Determine the [x, y] coordinate at the center of the cell enclosing the given text.  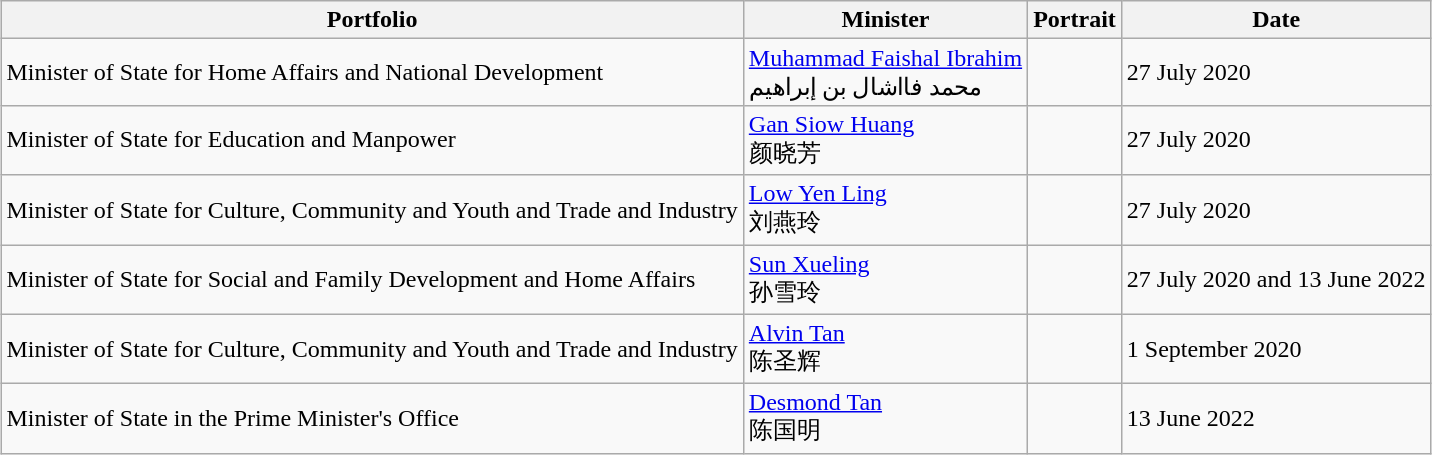
Portrait [1075, 20]
1 September 2020 [1276, 349]
Desmond Tan 陈国明 [885, 419]
Minister of State for Home Affairs and National Development [372, 72]
Minister of State in the Prime Minister's Office [372, 419]
Minister of State for Education and Manpower [372, 140]
Alvin Tan 陈圣辉 [885, 349]
Minister [885, 20]
Portfolio [372, 20]
Low Yen Ling 刘燕玲 [885, 210]
27 July 2020 and 13 June 2022 [1276, 279]
Minister of State for Social and Family Development and Home Affairs [372, 279]
Gan Siow Huang 颜晓芳 [885, 140]
Sun Xueling 孙雪玲 [885, 279]
Muhammad Faishal Ibrahim محمد فااشال بن إبراهيم [885, 72]
Date [1276, 20]
13 June 2022 [1276, 419]
